Identify which cell holds the provided text, then report its [x, y] central coordinate. 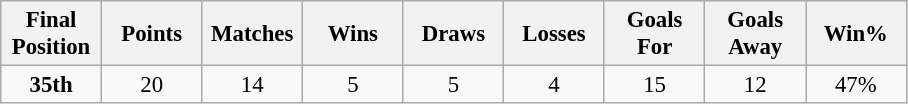
47% [856, 85]
15 [654, 85]
Points [152, 34]
Losses [554, 34]
Goals Away [756, 34]
Goals For [654, 34]
35th [52, 85]
Win% [856, 34]
Wins [354, 34]
12 [756, 85]
Matches [252, 34]
Final Position [52, 34]
Draws [454, 34]
14 [252, 85]
20 [152, 85]
4 [554, 85]
